From the cell containing the given text, extract its center point as [X, Y] coordinate. 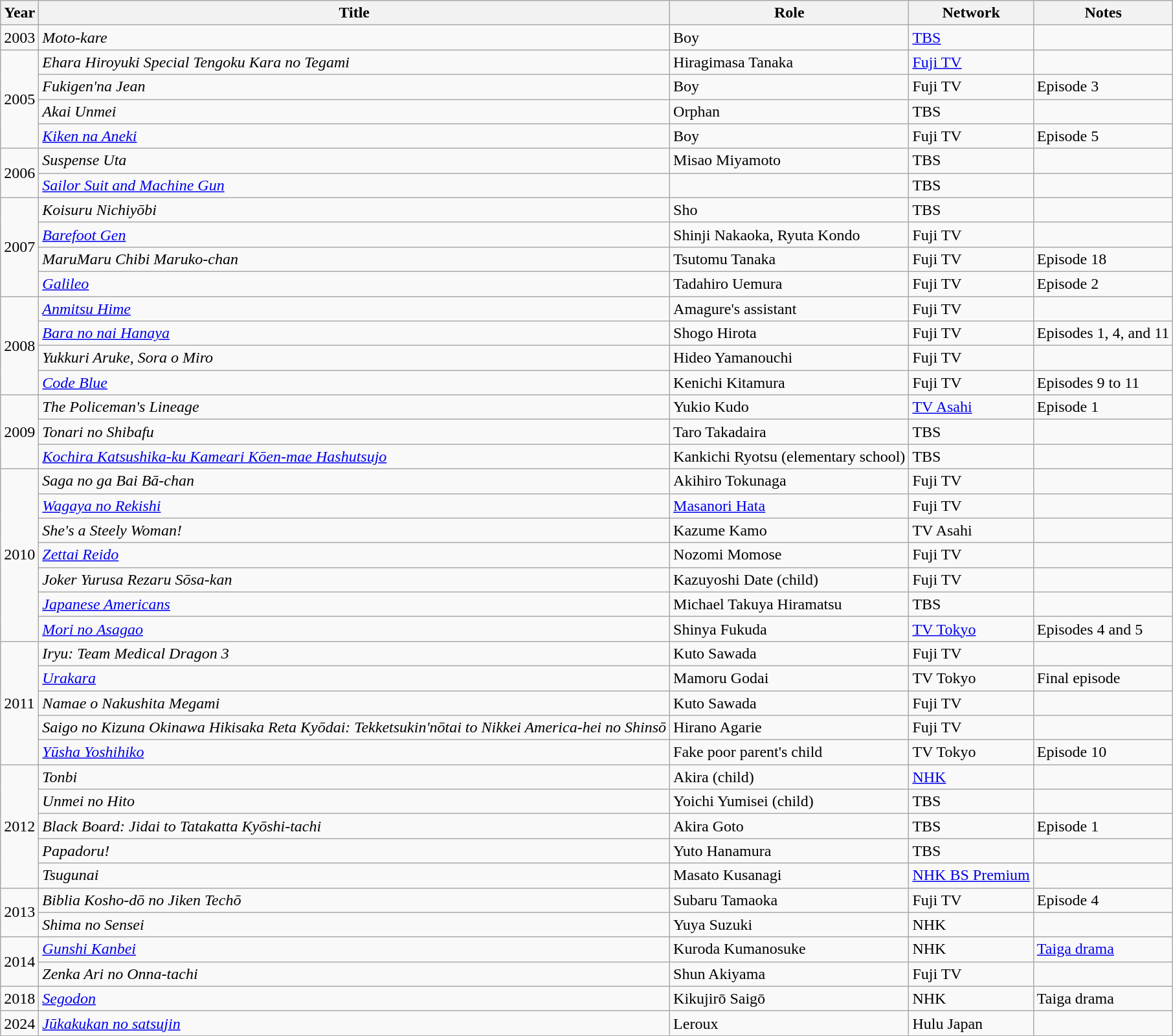
Episode 10 [1103, 752]
Episode 5 [1103, 136]
Anmitsu Hime [355, 309]
Unmei no Hito [355, 802]
2009 [19, 432]
2003 [19, 38]
Hirano Agarie [790, 728]
Kikujirō Saigō [790, 998]
Code Blue [355, 383]
Saga no ga Bai Bā-chan [355, 481]
Yūsha Yoshihiko [355, 752]
Final episode [1103, 678]
Episode 18 [1103, 259]
Kenichi Kitamura [790, 383]
Tadahiro Uemura [790, 284]
Namae o Nakushita Megami [355, 703]
Amagure's assistant [790, 309]
Leroux [790, 1023]
2005 [19, 99]
Akai Unmei [355, 111]
Year [19, 13]
Shun Akiyama [790, 974]
Yukio Kudo [790, 407]
Hiragimasa Tanaka [790, 62]
Akira (child) [790, 777]
Hideo Yamanouchi [790, 358]
Misao Miyamoto [790, 161]
Yukkuri Aruke, Sora o Miro [355, 358]
2006 [19, 173]
Ehara Hiroyuki Special Tengoku Kara no Tegami [355, 62]
Episode 4 [1103, 900]
MaruMaru Chibi Maruko-chan [355, 259]
Tonari no Shibafu [355, 432]
2012 [19, 826]
Title [355, 13]
Shima no Sensei [355, 925]
Japanese Americans [355, 604]
Shinji Nakaoka, Ryuta Kondo [790, 234]
Moto-kare [355, 38]
Kochira Katsushika-ku Kameari Kōen-mae Hashutsujo [355, 456]
Michael Takuya Hiramatsu [790, 604]
Subaru Tamaoka [790, 900]
Taro Takadaira [790, 432]
Episodes 9 to 11 [1103, 383]
Kiken na Aneki [355, 136]
Sho [790, 210]
Zenka Ari no Onna-tachi [355, 974]
2010 [19, 555]
Iryu: Team Medical Dragon 3 [355, 653]
Episode 2 [1103, 284]
Kankichi Ryotsu (elementary school) [790, 456]
Orphan [790, 111]
Fukigen'na Jean [355, 87]
Yoichi Yumisei (child) [790, 802]
Saigo no Kizuna Okinawa Hikisaka Reta Kyōdai: Tekketsukin'nōtai to Nikkei America-hei no Shinsō [355, 728]
Galileo [355, 284]
Role [790, 13]
Barefoot Gen [355, 234]
Masanori Hata [790, 506]
Wagaya no Rekishi [355, 506]
Network [971, 13]
Bara no nai Hanaya [355, 333]
Tonbi [355, 777]
The Policeman's Lineage [355, 407]
Shinya Fukuda [790, 629]
2018 [19, 998]
Joker Yurusa Rezaru Sōsa-kan [355, 580]
2008 [19, 346]
Gunshi Kanbei [355, 949]
Mamoru Godai [790, 678]
Zettai Reido [355, 555]
Episodes 4 and 5 [1103, 629]
Episodes 1, 4, and 11 [1103, 333]
Tsugunai [355, 875]
Sailor Suit and Machine Gun [355, 185]
Masato Kusanagi [790, 875]
2024 [19, 1023]
2014 [19, 962]
Akira Goto [790, 826]
NHK BS Premium [971, 875]
Urakara [355, 678]
2007 [19, 247]
Kazume Kamo [790, 530]
Suspense Uta [355, 161]
Shogo Hirota [790, 333]
Tsutomu Tanaka [790, 259]
Kazuyoshi Date (child) [790, 580]
Fake poor parent's child [790, 752]
2013 [19, 912]
She's a Steely Woman! [355, 530]
Hulu Japan [971, 1023]
Episode 3 [1103, 87]
Nozomi Momose [790, 555]
Mori no Asagao [355, 629]
Koisuru Nichiyōbi [355, 210]
Kuroda Kumanosuke [790, 949]
Biblia Kosho-dō no Jiken Techō [355, 900]
Akihiro Tokunaga [790, 481]
Notes [1103, 13]
Papadoru! [355, 851]
Yuya Suzuki [790, 925]
2011 [19, 703]
Segodon [355, 998]
Yuto Hanamura [790, 851]
Black Board: Jidai to Tatakatta Kyōshi-tachi [355, 826]
Jūkakukan no satsujin [355, 1023]
